Extract the [X, Y] coordinate from the center of the cell holding the provided text.  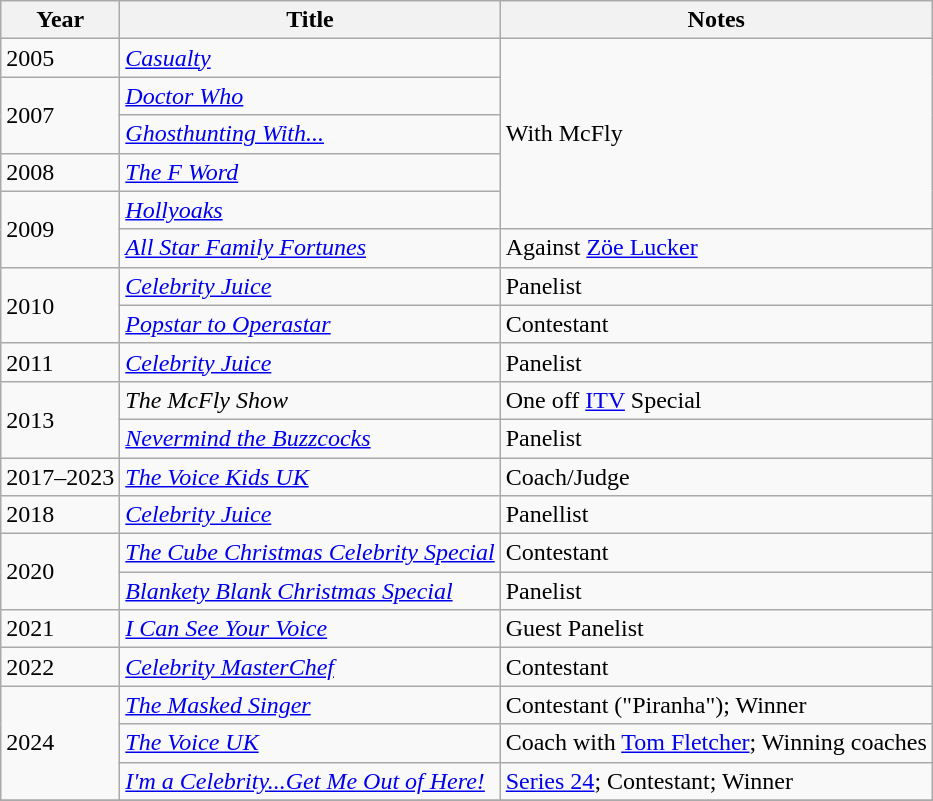
2009 [60, 229]
2021 [60, 629]
Popstar to Operastar [310, 324]
All Star Family Fortunes [310, 248]
Year [60, 20]
2008 [60, 172]
One off ITV Special [716, 400]
The Cube Christmas Celebrity Special [310, 553]
Coach/Judge [716, 477]
2020 [60, 572]
2013 [60, 419]
Ghosthunting With... [310, 134]
Panellist [716, 515]
Celebrity MasterChef [310, 667]
The McFly Show [310, 400]
2018 [60, 515]
Title [310, 20]
Casualty [310, 58]
2017–2023 [60, 477]
Notes [716, 20]
Series 24; Contestant; Winner [716, 781]
2011 [60, 362]
I'm a Celebrity...Get Me Out of Here! [310, 781]
Coach with Tom Fletcher; Winning coaches [716, 743]
2007 [60, 115]
Doctor Who [310, 96]
The Voice UK [310, 743]
I Can See Your Voice [310, 629]
Contestant ("Piranha"); Winner [716, 705]
2005 [60, 58]
Against Zöe Lucker [716, 248]
2024 [60, 743]
Guest Panelist [716, 629]
The Masked Singer [310, 705]
Hollyoaks [310, 210]
Nevermind the Buzzcocks [310, 438]
2010 [60, 305]
Blankety Blank Christmas Special [310, 591]
With McFly [716, 134]
2022 [60, 667]
The Voice Kids UK [310, 477]
The F Word [310, 172]
